Output the [x, y] coordinate of the center of the cell containing the given text.  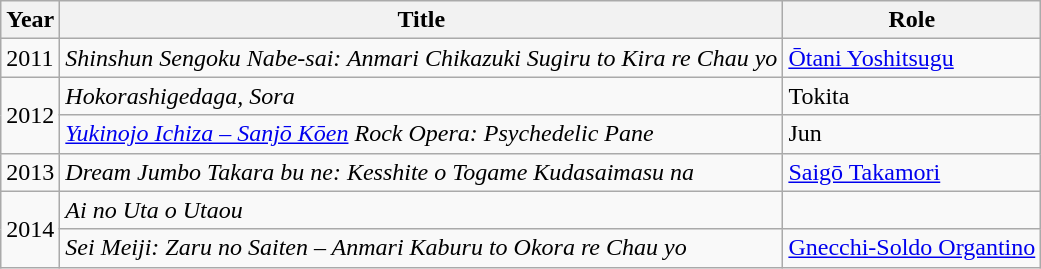
Dream Jumbo Takara bu ne: Kesshite o Togame Kudasaimasu na [422, 172]
2014 [30, 229]
2012 [30, 115]
Ai no Uta o Utaou [422, 210]
Yukinojo Ichiza – Sanjō Kōen Rock Opera: Psychedelic Pane [422, 134]
Hokorashigedaga, Sora [422, 96]
Saigō Takamori [912, 172]
Year [30, 20]
Role [912, 20]
Jun [912, 134]
2011 [30, 58]
Shinshun Sengoku Nabe-sai: Anmari Chikazuki Sugiru to Kira re Chau yo [422, 58]
Tokita [912, 96]
Gnecchi-Soldo Organtino [912, 248]
2013 [30, 172]
Ōtani Yoshitsugu [912, 58]
Title [422, 20]
Sei Meiji: Zaru no Saiten – Anmari Kaburu to Okora re Chau yo [422, 248]
